For the text-containing cell, return its midpoint in (X, Y) coordinate format. 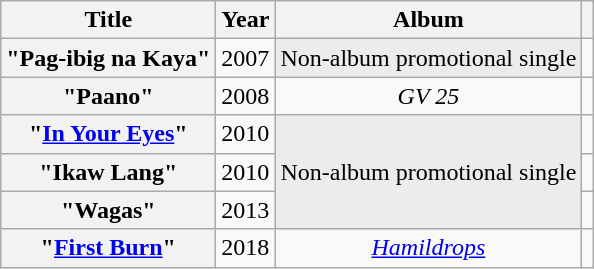
Year (246, 20)
2007 (246, 58)
2018 (246, 248)
"First Burn" (108, 248)
"In Your Eyes" (108, 134)
"Paano" (108, 96)
"Pag-ibig na Kaya" (108, 58)
Hamildrops (428, 248)
"Wagas" (108, 210)
2013 (246, 210)
"Ikaw Lang" (108, 172)
Album (428, 20)
Title (108, 20)
2008 (246, 96)
GV 25 (428, 96)
